Provide the [X, Y] coordinate of the cell's center where the given text is located.  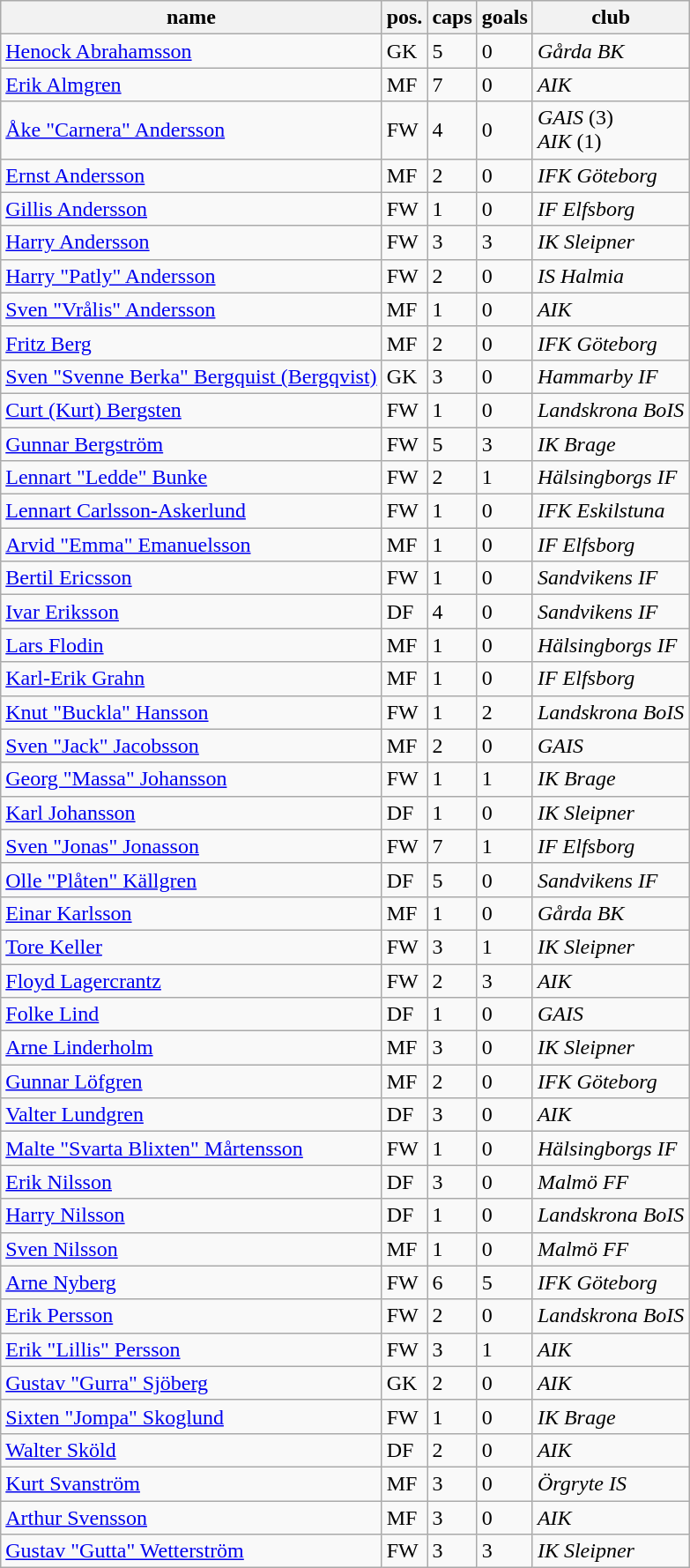
club [611, 18]
Karl-Erik Grahn [191, 679]
Gustav "Gurra" Sjöberg [191, 1383]
Ivar Eriksson [191, 612]
GAIS (3)AIK (1) [611, 130]
Sven "Jack" Jacobsson [191, 746]
Karl Johansson [191, 813]
Malte "Svarta Blixten" Mårtensson [191, 1148]
Sven "Svenne Berka" Bergquist (Bergqvist) [191, 376]
IS Halmia [611, 276]
Erik Nilsson [191, 1182]
Harry "Patly" Andersson [191, 276]
Sven Nilsson [191, 1249]
Georg "Massa" Johansson [191, 779]
Hammarby IF [611, 376]
name [191, 18]
Curt (Kurt) Bergsten [191, 410]
Åke "Carnera" Andersson [191, 130]
Lennart Carlsson-Askerlund [191, 511]
Erik "Lillis" Persson [191, 1349]
Tore Keller [191, 947]
Gunnar Löfgren [191, 1081]
Ernst Andersson [191, 175]
Henock Abrahamsson [191, 51]
pos. [404, 18]
Folke Lind [191, 1014]
Harry Nilsson [191, 1215]
Lars Flodin [191, 645]
Harry Andersson [191, 242]
Olle "Plåten" Källgren [191, 880]
Gillis Andersson [191, 209]
Erik Persson [191, 1316]
Floyd Lagercrantz [191, 981]
Arne Nyberg [191, 1282]
goals [504, 18]
Fritz Berg [191, 343]
Sixten "Jompa" Skoglund [191, 1416]
Arne Linderholm [191, 1048]
Gunnar Bergström [191, 443]
6 [452, 1282]
Arvid "Emma" Emanuelsson [191, 545]
Erik Almgren [191, 85]
IFK Eskilstuna [611, 511]
Gustav "Gutta" Wetterström [191, 1551]
caps [452, 18]
Örgryte IS [611, 1483]
Walter Sköld [191, 1450]
Bertil Ericsson [191, 578]
Valter Lundgren [191, 1115]
Knut "Buckla" Hansson [191, 712]
Sven "Jonas" Jonasson [191, 846]
Einar Karlsson [191, 913]
Sven "Vrålis" Andersson [191, 309]
Lennart "Ledde" Bunke [191, 478]
Kurt Svanström [191, 1483]
Arthur Svensson [191, 1517]
